Return the (x, y) coordinate for the center point of the cell that contains the specified text.  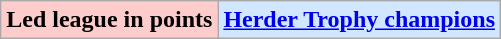
Herder Trophy champions (360, 20)
Led league in points (110, 20)
